For the text-containing cell, return its midpoint in (x, y) coordinate format. 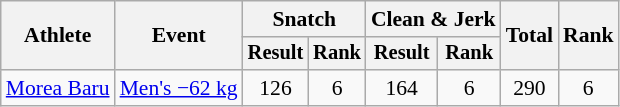
Snatch (304, 19)
164 (402, 88)
290 (530, 88)
Men's −62 kg (179, 88)
126 (276, 88)
Total (530, 36)
Athlete (58, 36)
Morea Baru (58, 88)
Clean & Jerk (434, 19)
Event (179, 36)
